Pinpoint the cell where the given text exists, returning its [x, y] midpoint coordinate. 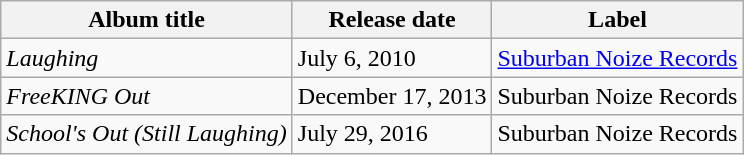
Release date [392, 20]
Label [618, 20]
July 6, 2010 [392, 58]
School's Out (Still Laughing) [147, 134]
July 29, 2016 [392, 134]
Laughing [147, 58]
December 17, 2013 [392, 96]
Album title [147, 20]
FreeKING Out [147, 96]
